Search for the cell housing the specified text and yield its [x, y] center coordinate. 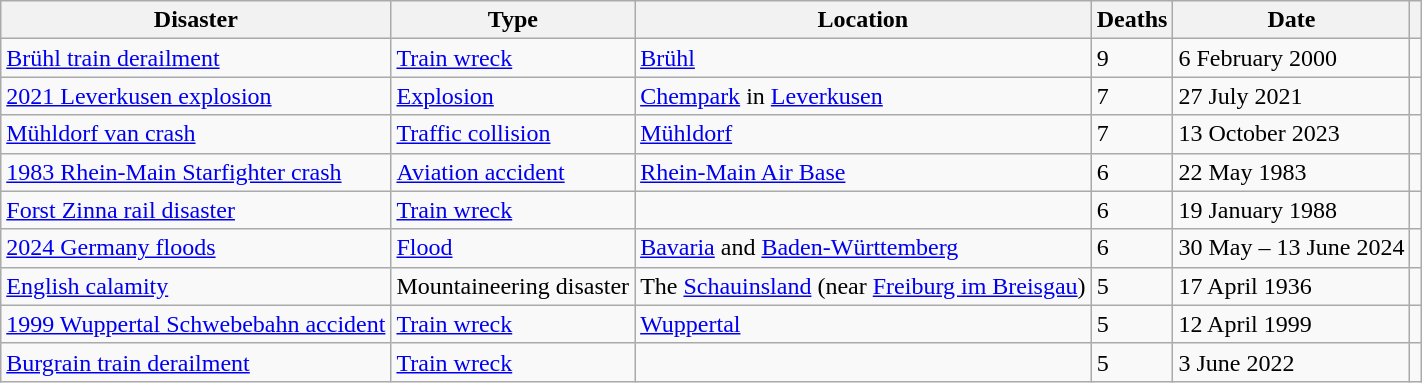
3 June 2022 [1292, 362]
Mountaineering disaster [513, 286]
The Schauinsland (near Freiburg im Breisgau) [864, 286]
1983 Rhein-Main Starfighter crash [196, 172]
English calamity [196, 286]
Deaths [1132, 20]
1999 Wuppertal Schwebebahn accident [196, 324]
Explosion [513, 96]
Traffic collision [513, 134]
Chempark in Leverkusen [864, 96]
Mühldorf [864, 134]
Flood [513, 248]
Wuppertal [864, 324]
2021 Leverkusen explosion [196, 96]
30 May – 13 June 2024 [1292, 248]
Disaster [196, 20]
Rhein-Main Air Base [864, 172]
Aviation accident [513, 172]
13 October 2023 [1292, 134]
Mühldorf van crash [196, 134]
19 January 1988 [1292, 210]
12 April 1999 [1292, 324]
Forst Zinna rail disaster [196, 210]
Type [513, 20]
Date [1292, 20]
Bavaria and Baden-Württemberg [864, 248]
Brühl train derailment [196, 58]
27 July 2021 [1292, 96]
22 May 1983 [1292, 172]
Location [864, 20]
17 April 1936 [1292, 286]
2024 Germany floods [196, 248]
Brühl [864, 58]
9 [1132, 58]
Burgrain train derailment [196, 362]
6 February 2000 [1292, 58]
